Determine the (X, Y) coordinate at the center of the cell enclosing the given text.  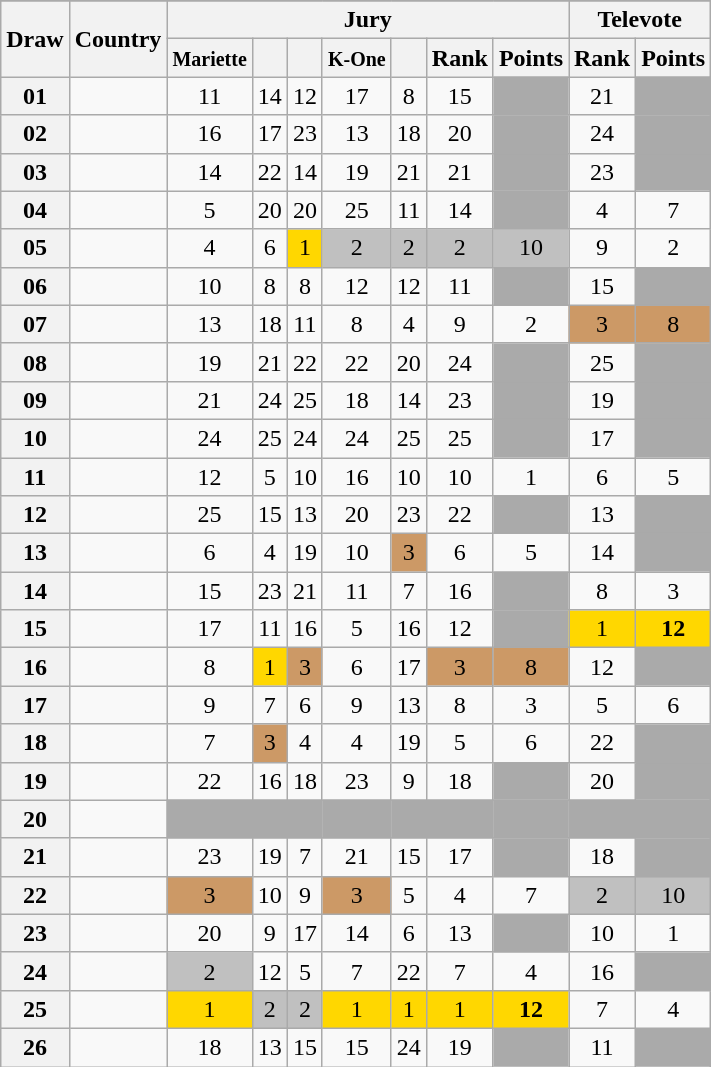
Mariette (210, 58)
26 (35, 1047)
Jury (368, 20)
Country (118, 39)
02 (35, 134)
03 (35, 172)
01 (35, 96)
05 (35, 248)
04 (35, 210)
K-One (356, 58)
09 (35, 400)
Televote (639, 20)
06 (35, 286)
07 (35, 324)
Draw (35, 39)
08 (35, 362)
